Search for the cell housing the specified text and yield its (X, Y) center coordinate. 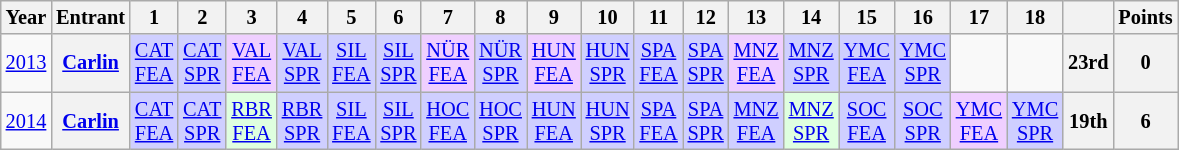
HOCSPR (500, 121)
NÜRSPR (500, 63)
Points (1146, 17)
14 (812, 17)
RBRFEA (251, 121)
SOCFEA (867, 121)
3 (251, 17)
0 (1146, 63)
VALSPR (302, 63)
NÜRFEA (448, 63)
9 (554, 17)
17 (979, 17)
7 (448, 17)
5 (351, 17)
10 (608, 17)
13 (756, 17)
16 (923, 17)
Year (26, 17)
8 (500, 17)
15 (867, 17)
23rd (1088, 63)
HOCFEA (448, 121)
RBRSPR (302, 121)
SOCSPR (923, 121)
2 (202, 17)
VALFEA (251, 63)
2013 (26, 63)
4 (302, 17)
18 (1035, 17)
2014 (26, 121)
11 (658, 17)
Entrant (90, 17)
19th (1088, 121)
12 (706, 17)
1 (154, 17)
